Determine the [X, Y] coordinate at the center of the cell enclosing the given text.  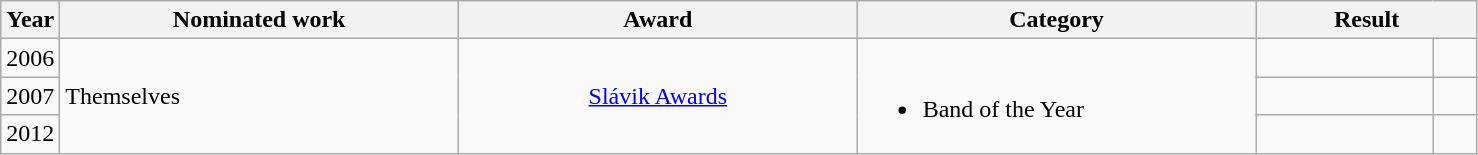
2007 [30, 96]
2006 [30, 58]
Slávik Awards [658, 96]
2012 [30, 134]
Year [30, 20]
Category [1056, 20]
Nominated work [260, 20]
Themselves [260, 96]
Award [658, 20]
Result [1366, 20]
Band of the Year [1056, 96]
